For the text-containing cell, return its midpoint in [x, y] coordinate format. 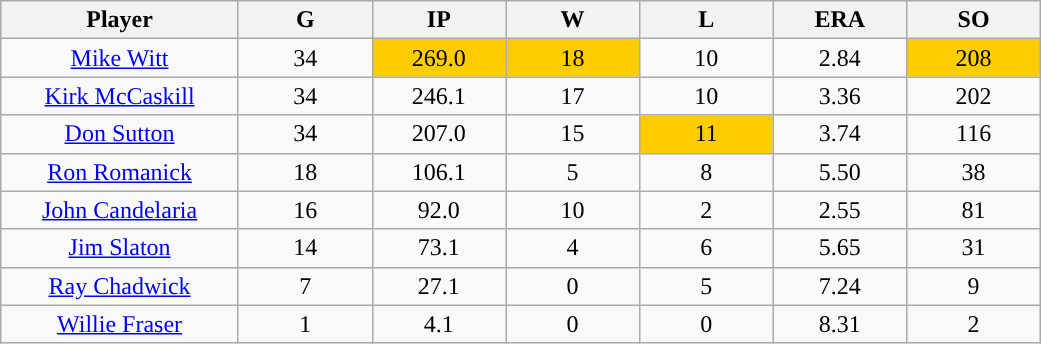
IP [439, 20]
2.55 [840, 210]
16 [305, 210]
3.36 [840, 96]
7.24 [840, 286]
Don Sutton [120, 134]
9 [974, 286]
4 [573, 248]
1 [305, 324]
8.31 [840, 324]
81 [974, 210]
SO [974, 20]
27.1 [439, 286]
Player [120, 20]
208 [974, 58]
5.50 [840, 172]
5.65 [840, 248]
14 [305, 248]
Willie Fraser [120, 324]
73.1 [439, 248]
106.1 [439, 172]
Mike Witt [120, 58]
John Candelaria [120, 210]
L [706, 20]
Jim Slaton [120, 248]
ERA [840, 20]
269.0 [439, 58]
7 [305, 286]
Ron Romanick [120, 172]
207.0 [439, 134]
17 [573, 96]
2.84 [840, 58]
Ray Chadwick [120, 286]
4.1 [439, 324]
Kirk McCaskill [120, 96]
116 [974, 134]
8 [706, 172]
G [305, 20]
31 [974, 248]
202 [974, 96]
6 [706, 248]
3.74 [840, 134]
92.0 [439, 210]
246.1 [439, 96]
38 [974, 172]
15 [573, 134]
W [573, 20]
11 [706, 134]
